Detect which cell encompasses the target text, then output its (X, Y) center coordinate. 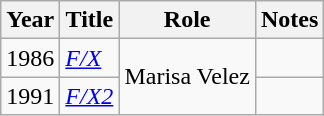
Role (188, 20)
Marisa Velez (188, 77)
1986 (30, 58)
F/X2 (90, 96)
F/X (90, 58)
1991 (30, 96)
Notes (289, 20)
Year (30, 20)
Title (90, 20)
